Capture the cell that displays the provided text and extract its [X, Y] central coordinate. 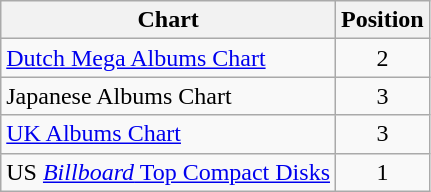
UK Albums Chart [168, 134]
US Billboard Top Compact Disks [168, 172]
Japanese Albums Chart [168, 96]
Dutch Mega Albums Chart [168, 58]
Position [383, 20]
1 [383, 172]
Chart [168, 20]
2 [383, 58]
